Identify which cell holds the provided text, then report its [x, y] central coordinate. 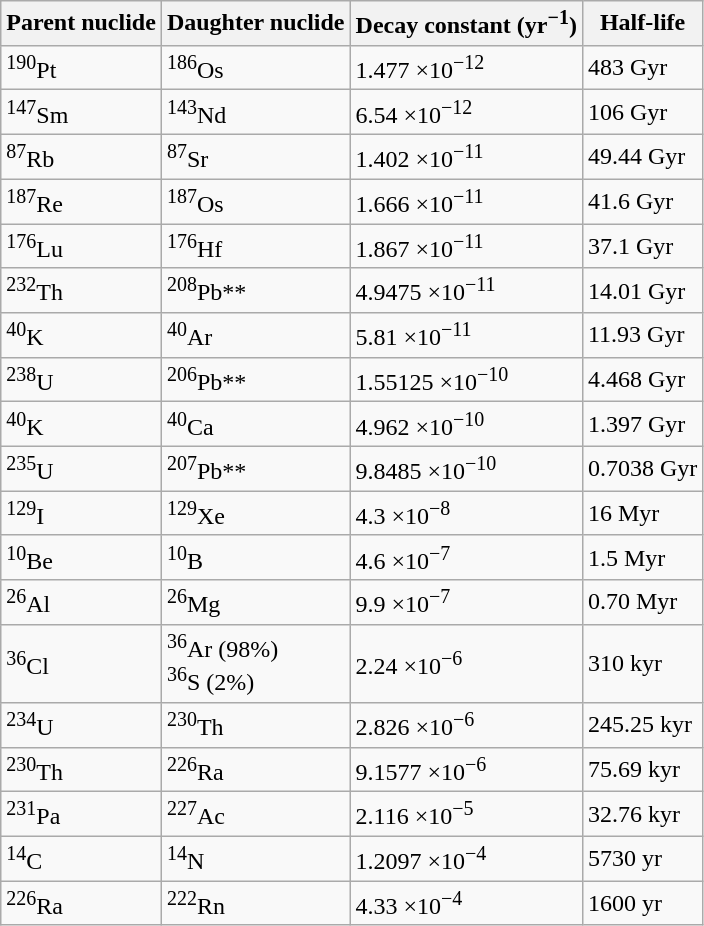
227Ac [256, 814]
176Lu [82, 246]
187Os [256, 202]
49.44 Gyr [642, 156]
234U [82, 726]
222Rn [256, 904]
1.55125 ×10−10 [466, 380]
4.33 ×10−4 [466, 904]
5.81 ×10−11 [466, 336]
232Th [82, 290]
176Hf [256, 246]
483 Gyr [642, 68]
1.867 ×10−11 [466, 246]
4.3 ×10−8 [466, 514]
310 kyr [642, 664]
4.468 Gyr [642, 380]
Parent nuclide [82, 24]
1.666 ×10−11 [466, 202]
6.54 ×10−12 [466, 112]
87Rb [82, 156]
129Xe [256, 514]
186Os [256, 68]
36Cl [82, 664]
0.7038 Gyr [642, 468]
40Ar [256, 336]
32.76 kyr [642, 814]
1.402 ×10−11 [466, 156]
Decay constant (yr−1) [466, 24]
9.8485 ×10−10 [466, 468]
147Sm [82, 112]
238U [82, 380]
10Be [82, 558]
14C [82, 858]
4.9475 ×10−11 [466, 290]
106 Gyr [642, 112]
26Al [82, 602]
14N [256, 858]
235U [82, 468]
Daughter nuclide [256, 24]
11.93 Gyr [642, 336]
9.9 ×10−7 [466, 602]
207Pb** [256, 468]
4.6 ×10−7 [466, 558]
4.962 ×10−10 [466, 424]
87Sr [256, 156]
40Ca [256, 424]
9.1577 ×10−6 [466, 770]
2.24 ×10−6 [466, 664]
16 Myr [642, 514]
1.477 ×10−12 [466, 68]
26Mg [256, 602]
37.1 Gyr [642, 246]
1.5 Myr [642, 558]
143Nd [256, 112]
231Pa [82, 814]
0.70 Myr [642, 602]
1600 yr [642, 904]
75.69 kyr [642, 770]
10B [256, 558]
36Ar (98%)36S (2%) [256, 664]
41.6 Gyr [642, 202]
5730 yr [642, 858]
187Re [82, 202]
206Pb** [256, 380]
2.826 ×10−6 [466, 726]
2.116 ×10−5 [466, 814]
245.25 kyr [642, 726]
Half-life [642, 24]
14.01 Gyr [642, 290]
1.397 Gyr [642, 424]
129I [82, 514]
1.2097 ×10−4 [466, 858]
190Pt [82, 68]
208Pb** [256, 290]
